Detect which cell encompasses the target text, then output its (X, Y) center coordinate. 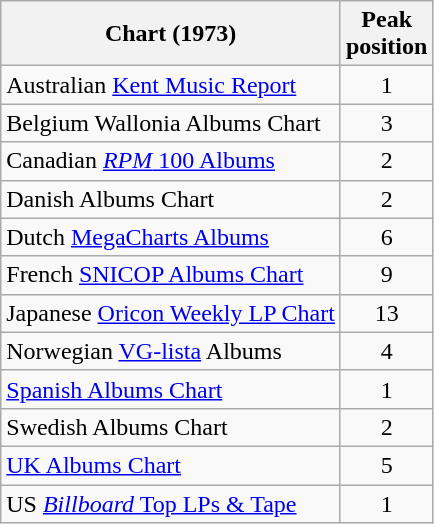
UK Albums Chart (171, 465)
Australian Kent Music Report (171, 85)
Spanish Albums Chart (171, 389)
Danish Albums Chart (171, 199)
Swedish Albums Chart (171, 427)
Canadian RPM 100 Albums (171, 161)
Norwegian VG-lista Albums (171, 351)
Japanese Oricon Weekly LP Chart (171, 313)
13 (386, 313)
9 (386, 275)
4 (386, 351)
Peak position (386, 34)
6 (386, 237)
Belgium Wallonia Albums Chart (171, 123)
French SNICOP Albums Chart (171, 275)
Chart (1973) (171, 34)
Dutch MegaCharts Albums (171, 237)
3 (386, 123)
5 (386, 465)
US Billboard Top LPs & Tape (171, 503)
